For the text-containing cell, return its midpoint in (x, y) coordinate format. 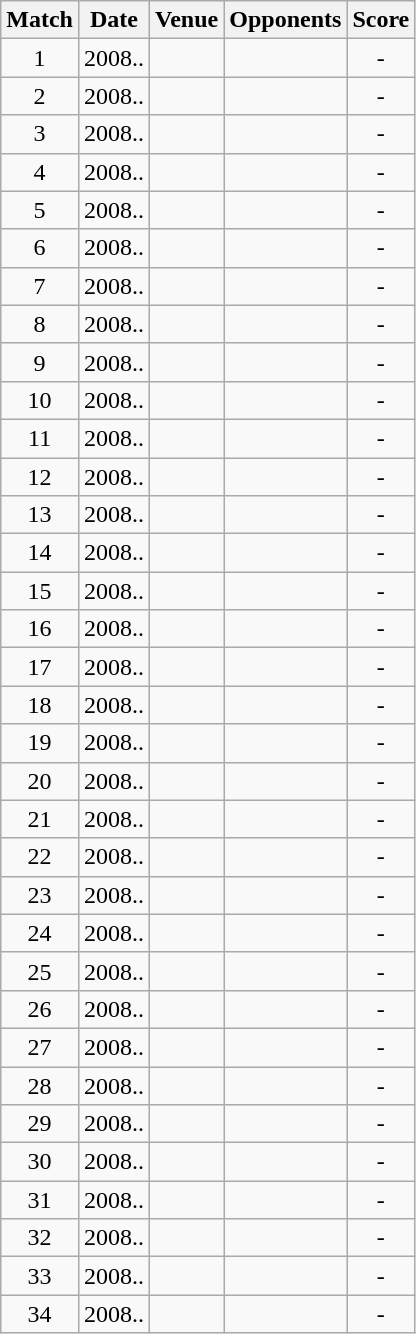
Score (381, 20)
6 (40, 248)
29 (40, 1124)
30 (40, 1162)
28 (40, 1085)
25 (40, 971)
22 (40, 857)
9 (40, 362)
20 (40, 781)
13 (40, 515)
7 (40, 286)
Venue (187, 20)
5 (40, 210)
26 (40, 1009)
15 (40, 591)
31 (40, 1200)
18 (40, 705)
1 (40, 58)
33 (40, 1276)
3 (40, 134)
17 (40, 667)
14 (40, 553)
34 (40, 1314)
32 (40, 1238)
2 (40, 96)
21 (40, 819)
23 (40, 895)
11 (40, 438)
24 (40, 933)
Opponents (286, 20)
8 (40, 324)
Date (114, 20)
27 (40, 1047)
4 (40, 172)
16 (40, 629)
10 (40, 400)
12 (40, 477)
Match (40, 20)
19 (40, 743)
